Return [x, y] of the center of cell containing provided text 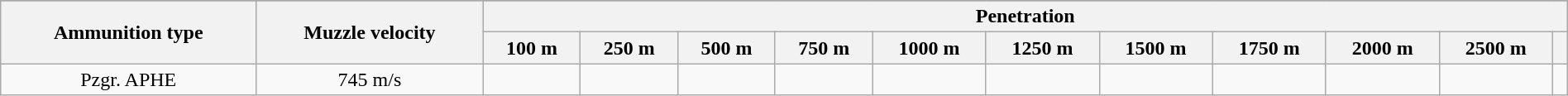
Pzgr. APHE [129, 79]
1500 m [1156, 48]
Muzzle velocity [370, 32]
500 m [727, 48]
1750 m [1269, 48]
745 m/s [370, 79]
2500 m [1495, 48]
1000 m [930, 48]
Ammunition type [129, 32]
100 m [532, 48]
750 m [824, 48]
1250 m [1042, 48]
250 m [629, 48]
Penetration [1025, 17]
2000 m [1383, 48]
